Detect which cell encompasses the target text, then output its (X, Y) center coordinate. 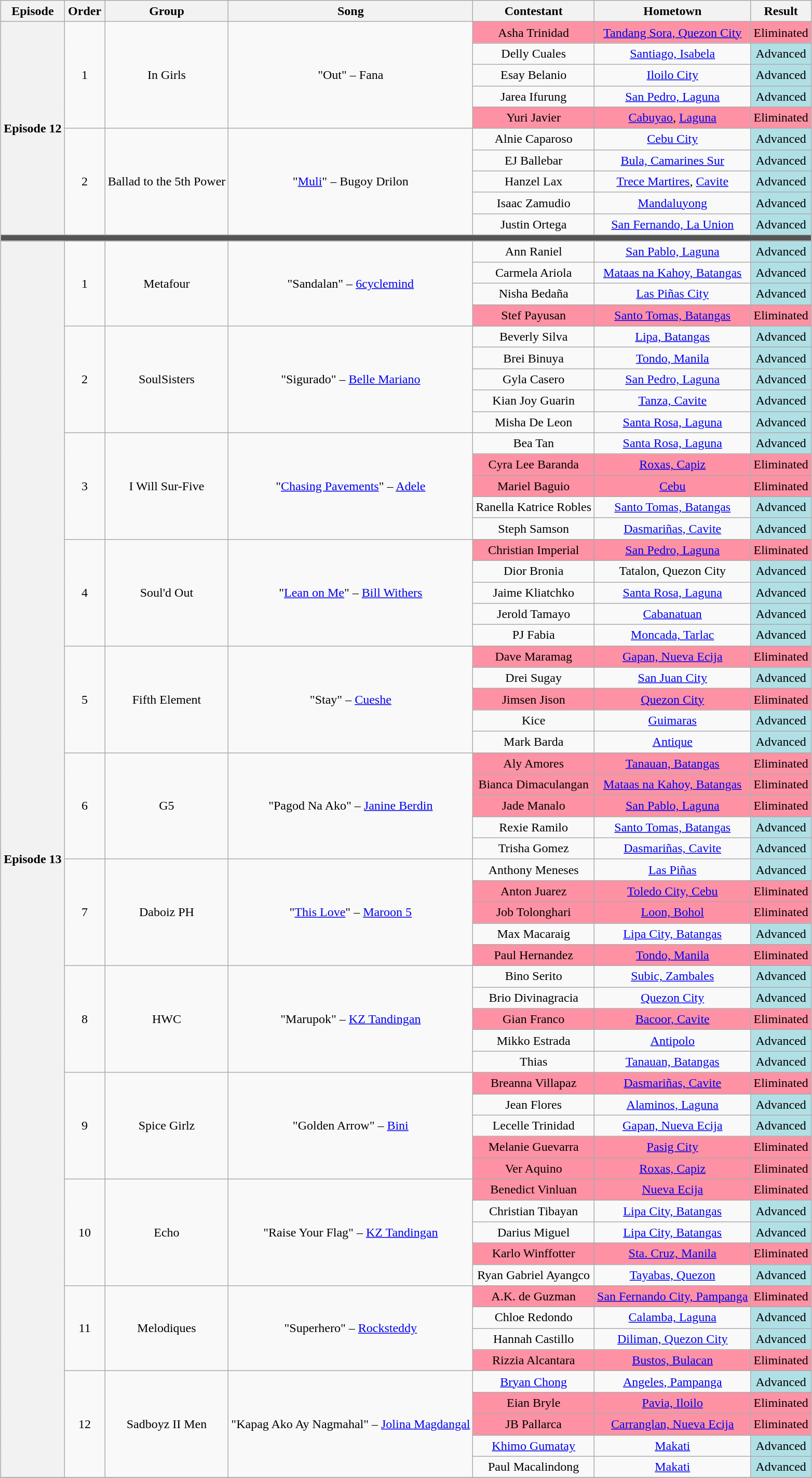
San Fernando, La Union (673, 224)
"Sandalan" – 6cyclemind (351, 284)
Episode 13 (33, 859)
Santiago, Isabela (673, 54)
"Stay" – Cueshe (351, 699)
Daboiz PH (167, 912)
"Sigurado" – Belle Mariano (351, 379)
Episode 12 (33, 129)
Subic, Zambales (673, 976)
Yuri Javier (534, 117)
"This Love" – Maroon 5 (351, 912)
5 (85, 699)
9 (85, 1126)
Jerold Tamayo (534, 614)
I Will Sur-Five (167, 486)
Soul'd Out (167, 592)
Tayabas, Quezon (673, 1274)
Jade Manalo (534, 806)
Melanie Guevarra (534, 1147)
Tanza, Cavite (673, 401)
Kian Joy Guarin (534, 401)
Karlo Winffotter (534, 1254)
Lecelle Trinidad (534, 1126)
Calamba, Laguna (673, 1318)
Job Tolonghari (534, 912)
Christian Tibayan (534, 1211)
Hannah Castillo (534, 1339)
Chloe Redondo (534, 1318)
Asha Trinidad (534, 32)
Max Macaraig (534, 934)
Mandaluyong (673, 203)
Bea Tan (534, 444)
Antipolo (673, 1041)
Trece Martires, Cavite (673, 182)
Anthony Meneses (534, 869)
"Superhero" – Rocksteddy (351, 1328)
Hometown (673, 11)
Song (351, 11)
Fifth Element (167, 699)
Melodiques (167, 1328)
Mariel Baguio (534, 486)
San Fernando City, Pampanga (673, 1296)
Eian Bryle (534, 1403)
A.K. de Guzman (534, 1296)
Diliman, Quezon City (673, 1339)
Jarea Ifurung (534, 97)
Hanzel Lax (534, 182)
Drei Sugay (534, 678)
Bianca Dimaculangan (534, 784)
Darius Miguel (534, 1232)
Dior Bronia (534, 571)
Gian Franco (534, 1019)
Antique (673, 742)
Jean Flores (534, 1104)
Toledo City, Cebu (673, 891)
Cabuyao, Laguna (673, 117)
Loon, Bohol (673, 912)
Paul Hernandez (534, 956)
Echo (167, 1232)
"Muli" – Bugoy Drilon (351, 182)
Angeles, Pampanga (673, 1381)
Stef Payusan (534, 316)
7 (85, 912)
Esay Belanio (534, 75)
Tandang Sora, Quezon City (673, 32)
Jaime Kliatchko (534, 592)
Steph Samson (534, 529)
Mark Barda (534, 742)
Ranella Katrice Robles (534, 507)
Kice (534, 721)
Aly Amores (534, 763)
Cyra Lee Baranda (534, 464)
SoulSisters (167, 379)
Guimaras (673, 721)
Mikko Estrada (534, 1041)
4 (85, 592)
"Pagod Na Ako" – Janine Berdin (351, 806)
12 (85, 1424)
Rexie Ramilo (534, 827)
Khimo Gumatay (534, 1446)
Order (85, 11)
"Lean on Me" – Bill Withers (351, 592)
Alaminos, Laguna (673, 1104)
PJ Fabia (534, 636)
Justin Ortega (534, 224)
Contestant (534, 11)
Las Piñas City (673, 294)
Brio Divinagracia (534, 998)
Episode (33, 11)
Ryan Gabriel Ayangco (534, 1274)
Ballad to the 5th Power (167, 182)
Spice Girlz (167, 1126)
Ver Aquino (534, 1168)
EJ Ballebar (534, 160)
Pasig City (673, 1147)
Bacoor, Cavite (673, 1019)
Cabanatuan (673, 614)
11 (85, 1328)
Alnie Caparoso (534, 139)
Iloilo City (673, 75)
Cebu City (673, 139)
Nueva Ecija (673, 1189)
Bustos, Bulacan (673, 1361)
"Marupok" – KZ Tandingan (351, 1019)
Bryan Chong (534, 1381)
3 (85, 486)
"Out" – Fana (351, 75)
Dave Maramag (534, 656)
Las Piñas (673, 869)
Thias (534, 1062)
Group (167, 11)
Delly Cuales (534, 54)
Paul Macalindong (534, 1467)
Isaac Zamudio (534, 203)
Breanna Villapaz (534, 1083)
"Kapag Ako Ay Nagmahal" – Jolina Magdangal (351, 1424)
HWC (167, 1019)
Pavia, Iloilo (673, 1403)
G5 (167, 806)
Carranglan, Nueva Ecija (673, 1424)
Gyla Casero (534, 379)
Ann Raniel (534, 251)
8 (85, 1019)
Sta. Cruz, Manila (673, 1254)
Nisha Bedaña (534, 294)
Misha De Leon (534, 422)
Moncada, Tarlac (673, 636)
Carmela Ariola (534, 273)
Benedict Vinluan (534, 1189)
Result (781, 11)
JB Pallarca (534, 1424)
6 (85, 806)
In Girls (167, 75)
San Juan City (673, 678)
Trisha Gomez (534, 849)
Rizzia Alcantara (534, 1361)
Lipa, Batangas (673, 337)
"Golden Arrow" – Bini (351, 1126)
10 (85, 1232)
Beverly Silva (534, 337)
Bino Serito (534, 976)
Jimsen Jison (534, 699)
Christian Imperial (534, 549)
Metafour (167, 284)
Brei Binuya (534, 358)
"Chasing Pavements" – Adele (351, 486)
Cebu (673, 486)
"Raise Your Flag" – KZ Tandingan (351, 1232)
Bula, Camarines Sur (673, 160)
Anton Juarez (534, 891)
Sadboyz II Men (167, 1424)
Tatalon, Quezon City (673, 571)
